Determine the (X, Y) coordinate at the center of the cell enclosing the given text.  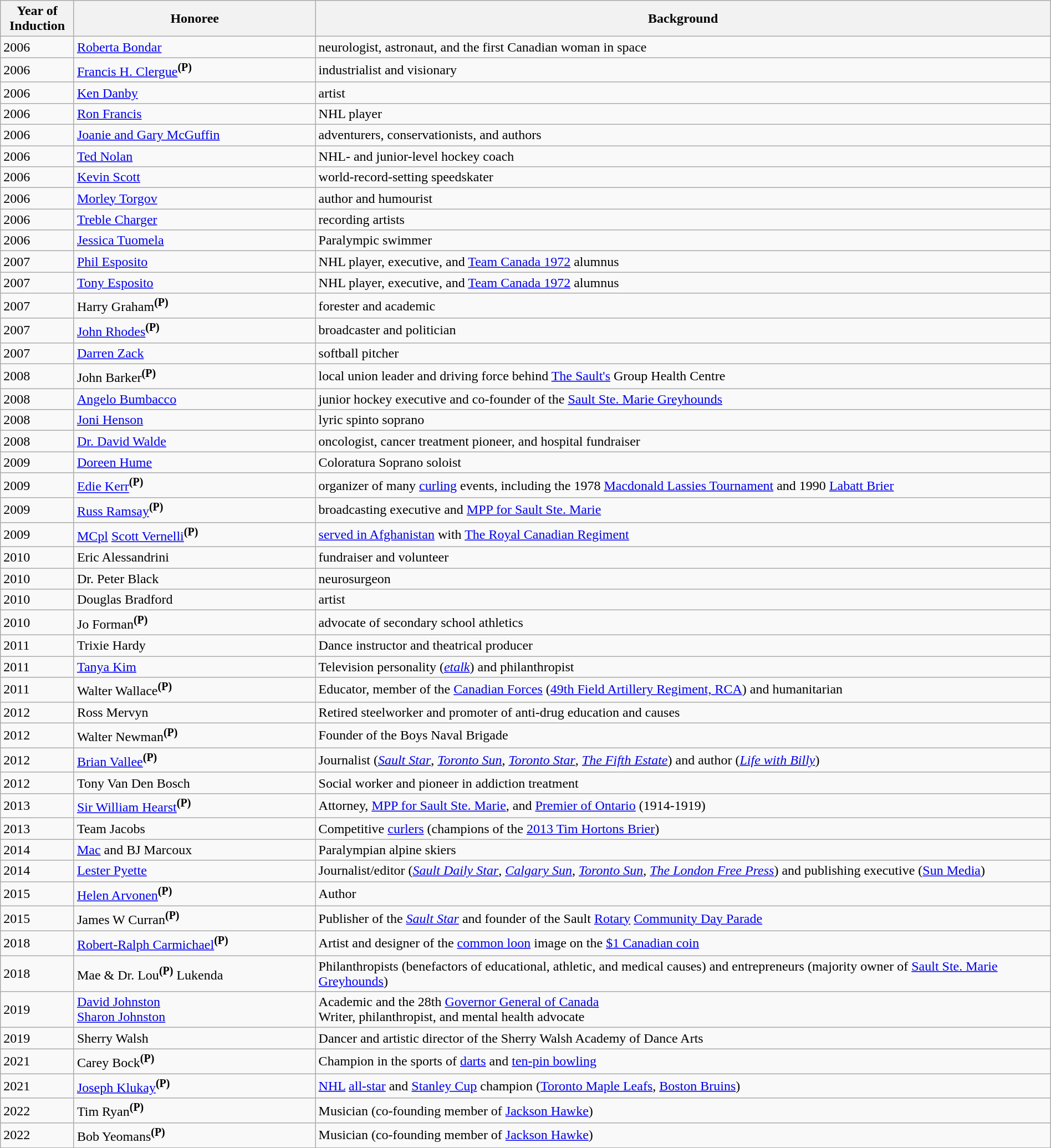
Ted Nolan (195, 156)
Eric Alessandrini (195, 558)
Social worker and pioneer in addiction treatment (683, 783)
NHL player (683, 114)
Philanthropists (benefactors of educational, athletic, and medical causes) and entrepreneurs (majority owner of Sault Ste. Marie Greyhounds) (683, 973)
Ken Danby (195, 93)
Ron Francis (195, 114)
Founder of the Boys Naval Brigade (683, 735)
neurologist, astronaut, and the first Canadian woman in space (683, 47)
Publisher of the Sault Star and founder of the Sault Rotary Community Day Parade (683, 919)
Background (683, 19)
John Rhodes(P) (195, 330)
world-record-setting speedskater (683, 177)
Ross Mervyn (195, 712)
Walter Wallace(P) (195, 690)
Carey Bock(P) (195, 1061)
fundraiser and volunteer (683, 558)
Year of Induction (38, 19)
Edie Kerr(P) (195, 486)
Author (683, 894)
Mae & Dr. Lou(P) Lukenda (195, 973)
industrialist and visionary (683, 70)
Helen Arvonen(P) (195, 894)
lyric spinto soprano (683, 420)
oncologist, cancer treatment pioneer, and hospital fundraiser (683, 441)
Tony Esposito (195, 283)
Competitive curlers (champions of the 2013 Tim Hortons Brier) (683, 829)
MCpl Scott Vernelli(P) (195, 534)
Joni Henson (195, 420)
Brian Vallee(P) (195, 761)
Jessica Tuomela (195, 241)
Team Jacobs (195, 829)
organizer of many curling events, including the 1978 Macdonald Lassies Tournament and 1990 Labatt Brier (683, 486)
Russ Ramsay(P) (195, 510)
Paralympic swimmer (683, 241)
Walter Newman(P) (195, 735)
Jo Forman(P) (195, 623)
Kevin Scott (195, 177)
broadcaster and politician (683, 330)
junior hockey executive and co-founder of the Sault Ste. Marie Greyhounds (683, 399)
Doreen Hume (195, 462)
Dancer and artistic director of the Sherry Walsh Academy of Dance Arts (683, 1038)
Tanya Kim (195, 667)
Retired steelworker and promoter of anti-drug education and causes (683, 712)
Paralympian alpine skiers (683, 850)
Phil Esposito (195, 262)
Joseph Klukay(P) (195, 1085)
author and humourist (683, 198)
recording artists (683, 220)
served in Afghanistan with The Royal Canadian Regiment (683, 534)
Sherry Walsh (195, 1038)
Bob Yeomans(P) (195, 1135)
James W Curran(P) (195, 919)
Champion in the sports of darts and ten-pin bowling (683, 1061)
Angelo Bumbacco (195, 399)
Attorney, MPP for Sault Ste. Marie, and Premier of Ontario (1914-1919) (683, 806)
Honoree (195, 19)
Treble Charger (195, 220)
Academic and the 28th Governor General of CanadaWriter, philanthropist, and mental health advocate (683, 1010)
Television personality (etalk) and philanthropist (683, 667)
Coloratura Soprano soloist (683, 462)
Lester Pyette (195, 871)
NHL- and junior-level hockey coach (683, 156)
John Barker(P) (195, 376)
adventurers, conservationists, and authors (683, 135)
neurosurgeon (683, 579)
Douglas Bradford (195, 600)
Trixie Hardy (195, 645)
Dr. David Walde (195, 441)
Dance instructor and theatrical producer (683, 645)
Educator, member of the Canadian Forces (49th Field Artillery Regiment, RCA) and humanitarian (683, 690)
Morley Torgov (195, 198)
Joanie and Gary McGuffin (195, 135)
Journalist/editor (Sault Daily Star, Calgary Sun, Toronto Sun, The London Free Press) and publishing executive (Sun Media) (683, 871)
NHL all-star and Stanley Cup champion (Toronto Maple Leafs, Boston Bruins) (683, 1085)
local union leader and driving force behind The Sault's Group Health Centre (683, 376)
Tim Ryan(P) (195, 1111)
Francis H. Clergue(P) (195, 70)
Robert-Ralph Carmichael(P) (195, 943)
Harry Graham(P) (195, 306)
Darren Zack (195, 353)
Sir William Hearst(P) (195, 806)
forester and academic (683, 306)
Tony Van Den Bosch (195, 783)
Mac and BJ Marcoux (195, 850)
softball pitcher (683, 353)
Roberta Bondar (195, 47)
David JohnstonSharon Johnston (195, 1010)
Dr. Peter Black (195, 579)
advocate of secondary school athletics (683, 623)
broadcasting executive and MPP for Sault Ste. Marie (683, 510)
Journalist (Sault Star, Toronto Sun, Toronto Star, The Fifth Estate) and author (Life with Billy) (683, 761)
Artist and designer of the common loon image on the $1 Canadian coin (683, 943)
